Scan for the cell matching the given text and deliver its (x, y) coordinate at center. 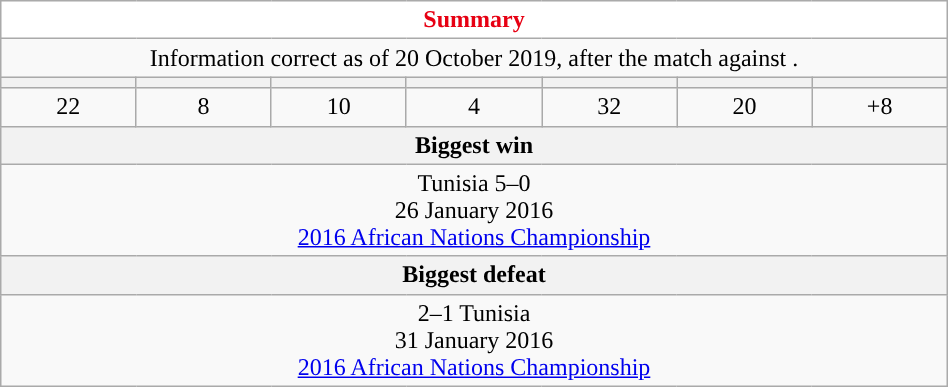
10 (338, 107)
Biggest win (474, 145)
Biggest defeat (474, 275)
Summary (474, 20)
2–1 Tunisia31 January 20162016 African Nations Championship (474, 340)
4 (474, 107)
Information correct as of 20 October 2019, after the match against . (474, 58)
20 (744, 107)
Tunisia 5–0 26 January 20162016 African Nations Championship (474, 210)
32 (610, 107)
22 (68, 107)
8 (204, 107)
+8 (880, 107)
